Extract the [X, Y] coordinate from the center of the cell holding the provided text.  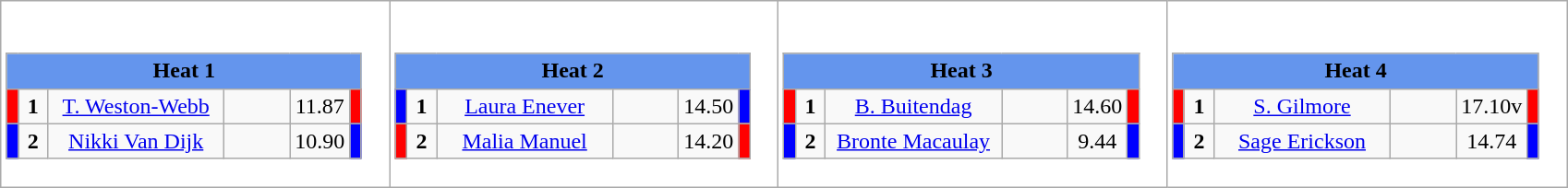
14.20 [709, 141]
10.90 [320, 141]
Heat 2 1 Laura Enever 14.50 2 Malia Manuel 14.20 [584, 94]
Heat 4 1 S. Gilmore 17.10v 2 Sage Erickson 14.74 [1367, 94]
Heat 1 1 T. Weston-Webb 11.87 2 Nikki Van Dijk 10.90 [196, 94]
11.87 [320, 106]
B. Buitendag [914, 106]
Nikki Van Dijk [137, 141]
9.44 [1097, 141]
Heat 4 [1356, 71]
Bronte Macaulay [914, 141]
T. Weston-Webb [137, 106]
Heat 2 [573, 71]
Heat 1 [184, 71]
Heat 3 [961, 71]
Heat 3 1 B. Buitendag 14.60 2 Bronte Macaulay 9.44 [973, 94]
Malia Manuel [525, 141]
17.10v [1492, 106]
14.60 [1097, 106]
14.74 [1492, 141]
14.50 [709, 106]
Laura Enever [525, 106]
Sage Erickson [1302, 141]
S. Gilmore [1302, 106]
